For the text-containing cell, return its midpoint in [X, Y] coordinate format. 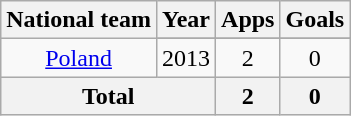
Total [108, 96]
Poland [79, 58]
Goals [315, 20]
National team [79, 20]
Apps [248, 20]
Year [186, 20]
2013 [186, 58]
